Locate the cell with the specified text and output its (X, Y) center coordinate. 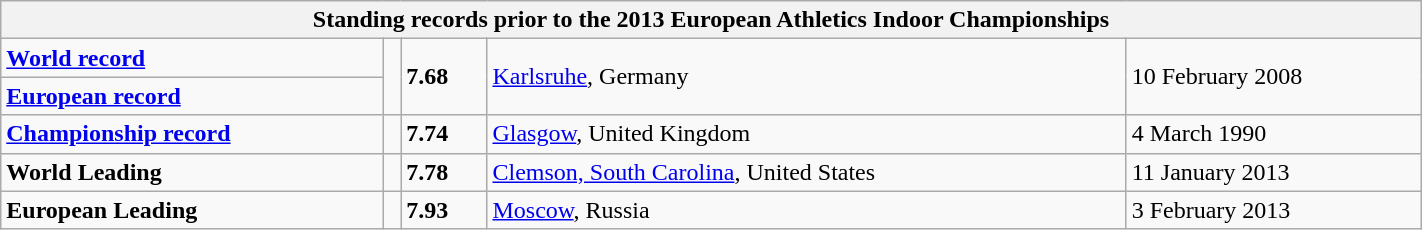
11 January 2013 (1274, 172)
World Leading (192, 172)
10 February 2008 (1274, 77)
Moscow, Russia (806, 210)
3 February 2013 (1274, 210)
4 March 1990 (1274, 134)
Standing records prior to the 2013 European Athletics Indoor Championships (711, 20)
7.74 (444, 134)
7.93 (444, 210)
7.68 (444, 77)
Karlsruhe, Germany (806, 77)
Championship record (192, 134)
European Leading (192, 210)
European record (192, 96)
Clemson, South Carolina, United States (806, 172)
Glasgow, United Kingdom (806, 134)
World record (192, 58)
7.78 (444, 172)
